Scan for the cell matching the given text and deliver its (x, y) coordinate at center. 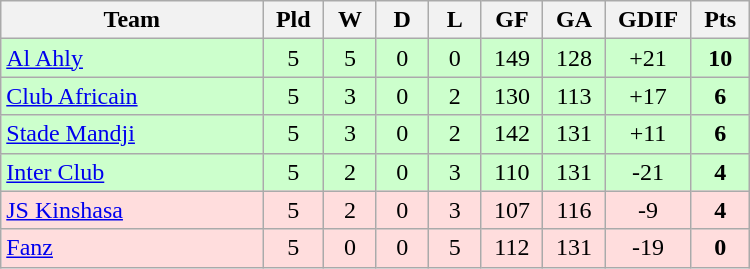
-9 (648, 210)
D (402, 20)
116 (574, 210)
Inter Club (132, 172)
Pld (294, 20)
GF (512, 20)
-19 (648, 248)
113 (574, 96)
149 (512, 58)
Club Africain (132, 96)
L (454, 20)
Team (132, 20)
112 (512, 248)
GA (574, 20)
+21 (648, 58)
-21 (648, 172)
Fanz (132, 248)
110 (512, 172)
Stade Mandji (132, 134)
130 (512, 96)
128 (574, 58)
+11 (648, 134)
+17 (648, 96)
10 (720, 58)
107 (512, 210)
W (350, 20)
142 (512, 134)
JS Kinshasa (132, 210)
Al Ahly (132, 58)
GDIF (648, 20)
Pts (720, 20)
